Pinpoint the cell where the given text exists, returning its (X, Y) midpoint coordinate. 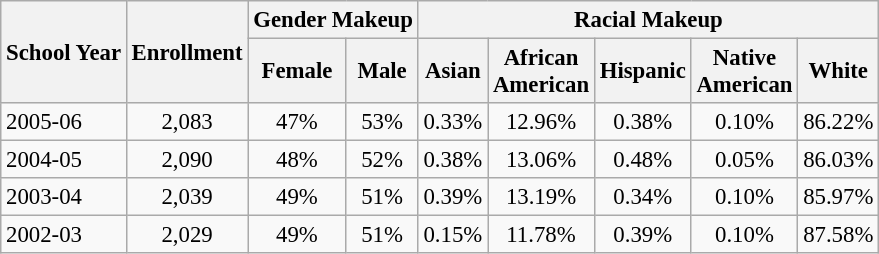
85.97% (838, 197)
86.22% (838, 122)
2,090 (187, 160)
0.15% (452, 235)
87.58% (838, 235)
53% (382, 122)
Asian (452, 72)
Female (297, 72)
African American (542, 72)
2003-04 (64, 197)
School Year (64, 52)
Hispanic (642, 72)
Male (382, 72)
Enrollment (187, 52)
2,029 (187, 235)
0.05% (744, 160)
2,083 (187, 122)
52% (382, 160)
Racial Makeup (648, 20)
47% (297, 122)
0.33% (452, 122)
White (838, 72)
48% (297, 160)
2005-06 (64, 122)
Native American (744, 72)
12.96% (542, 122)
13.19% (542, 197)
0.34% (642, 197)
2002-03 (64, 235)
2004-05 (64, 160)
11.78% (542, 235)
13.06% (542, 160)
Gender Makeup (333, 20)
0.48% (642, 160)
2,039 (187, 197)
86.03% (838, 160)
